Return the [X, Y] coordinate for the center point of the cell that contains the specified text.  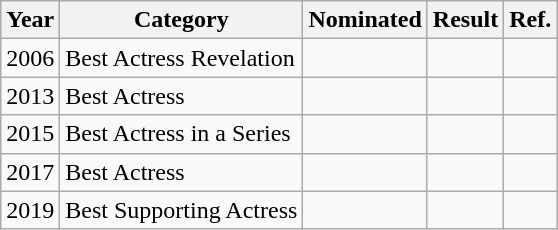
Best Supporting Actress [182, 210]
Result [465, 20]
Best Actress Revelation [182, 58]
Year [30, 20]
Best Actress in a Series [182, 134]
Nominated [365, 20]
Category [182, 20]
Ref. [530, 20]
2015 [30, 134]
2006 [30, 58]
2017 [30, 172]
2019 [30, 210]
2013 [30, 96]
